Return (x, y) of the center of cell containing provided text 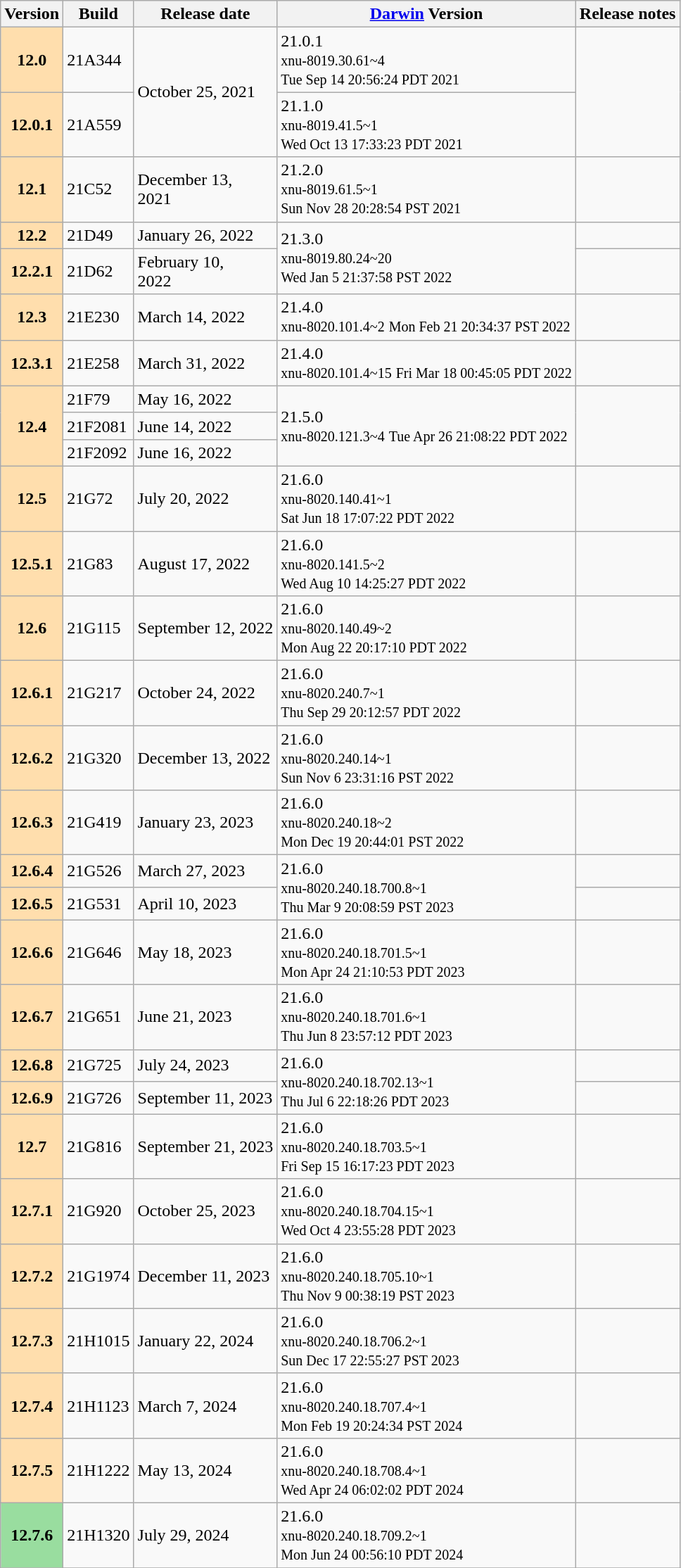
21G320 (98, 758)
21G920 (98, 1211)
June 21, 2023 (205, 1017)
Release notes (628, 14)
21D62 (98, 272)
21E258 (98, 363)
12.7.2 (32, 1276)
May 13, 2024 (205, 1470)
September 11, 2023 (205, 1098)
21C52 (98, 189)
21G1974 (98, 1276)
June 16, 2022 (205, 453)
21H1015 (98, 1341)
12.1 (32, 189)
21G217 (98, 693)
12.7.4 (32, 1405)
21.6.0xnu-8020.240.18.703.5~1Fri Sep 15 16:17:23 PDT 2023 (426, 1146)
12.4 (32, 426)
21G526 (98, 871)
21.6.0xnu-8020.240.18.708.4~1Wed Apr 24 06:02:02 PDT 2024 (426, 1470)
12.6.6 (32, 952)
12.7.1 (32, 1211)
21F2092 (98, 453)
21.6.0xnu-8020.240.18.707.4~1Mon Feb 19 20:24:34 PST 2024 (426, 1405)
October 25, 2021 (205, 92)
21G72 (98, 498)
21.4.0xnu-8020.101.4~2 Mon Feb 21 20:34:37 PST 2022 (426, 317)
12.5.1 (32, 563)
12.2 (32, 235)
Build (98, 14)
21.6.0xnu-8020.140.49~2Mon Aug 22 20:17:10 PDT 2022 (426, 628)
21.6.0xnu-8020.240.18.700.8~1Thu Mar 9 20:08:59 PST 2023 (426, 887)
21.6.0xnu-8020.240.18.705.10~1Thu Nov 9 00:38:19 PST 2023 (426, 1276)
July 24, 2023 (205, 1066)
October 24, 2022 (205, 693)
May 16, 2022 (205, 399)
12.6.8 (32, 1066)
September 21, 2023 (205, 1146)
Release date (205, 14)
March 31, 2022 (205, 363)
Version (32, 14)
12.6.2 (32, 758)
12.6 (32, 628)
Darwin Version (426, 14)
May 18, 2023 (205, 952)
21.6.0xnu-8020.140.41~1Sat Jun 18 17:07:22 PDT 2022 (426, 498)
January 26, 2022 (205, 235)
12.6.9 (32, 1098)
July 29, 2024 (205, 1535)
21.0.1xnu-8019.30.61~4Tue Sep 14 20:56:24 PDT 2021 (426, 60)
21.4.0xnu-8020.101.4~15 Fri Mar 18 00:45:05 PDT 2022 (426, 363)
21.6.0xnu-8020.240.7~1Thu Sep 29 20:12:57 PDT 2022 (426, 693)
21.6.0xnu-8020.240.18.704.15~1Wed Oct 4 23:55:28 PDT 2023 (426, 1211)
12.0.1 (32, 125)
21F2081 (98, 426)
March 14, 2022 (205, 317)
March 27, 2023 (205, 871)
21.6.0xnu-8020.240.18.706.2~1Sun Dec 17 22:55:27 PST 2023 (426, 1341)
December 13,2021 (205, 189)
21.6.0xnu-8020.240.18.709.2~1Mon Jun 24 00:56:10 PDT 2024 (426, 1535)
12.6.5 (32, 904)
October 25, 2023 (205, 1211)
21E230 (98, 317)
12.7.5 (32, 1470)
12.3 (32, 317)
21A344 (98, 60)
21.5.0xnu-8020.121.3~4 Tue Apr 26 21:08:22 PDT 2022 (426, 426)
21D49 (98, 235)
12.3.1 (32, 363)
September 12, 2022 (205, 628)
August 17, 2022 (205, 563)
January 23, 2023 (205, 823)
21G726 (98, 1098)
21G646 (98, 952)
21H1123 (98, 1405)
21G115 (98, 628)
21.3.0xnu-8019.80.24~20Wed Jan 5 21:37:58 PST 2022 (426, 258)
June 14, 2022 (205, 426)
21.6.0xnu-8020.240.18.701.6~1Thu Jun 8 23:57:12 PDT 2023 (426, 1017)
March 7, 2024 (205, 1405)
12.7.3 (32, 1341)
21H1222 (98, 1470)
December 11, 2023 (205, 1276)
12.6.4 (32, 871)
21.6.0xnu-8020.240.14~1Sun Nov 6 23:31:16 PST 2022 (426, 758)
12.6.3 (32, 823)
21G816 (98, 1146)
21.2.0xnu-8019.61.5~1Sun Nov 28 20:28:54 PST 2021 (426, 189)
21G651 (98, 1017)
21.6.0xnu-8020.141.5~2Wed Aug 10 14:25:27 PDT 2022 (426, 563)
21G531 (98, 904)
21G419 (98, 823)
12.6.7 (32, 1017)
21.6.0xnu-8020.240.18~2Mon Dec 19 20:44:01 PST 2022 (426, 823)
21.6.0xnu-8020.240.18.702.13~1Thu Jul 6 22:18:26 PDT 2023 (426, 1082)
21.1.0xnu-8019.41.5~1Wed Oct 13 17:33:23 PDT 2021 (426, 125)
July 20, 2022 (205, 498)
12.0 (32, 60)
12.7.6 (32, 1535)
12.5 (32, 498)
21.6.0xnu-8020.240.18.701.5~1Mon Apr 24 21:10:53 PDT 2023 (426, 952)
12.7 (32, 1146)
21G83 (98, 563)
21A559 (98, 125)
21F79 (98, 399)
December 13, 2022 (205, 758)
21G725 (98, 1066)
12.2.1 (32, 272)
21H1320 (98, 1535)
January 22, 2024 (205, 1341)
12.6.1 (32, 693)
April 10, 2023 (205, 904)
February 10,2022 (205, 272)
